Detect which cell encompasses the target text, then output its (X, Y) center coordinate. 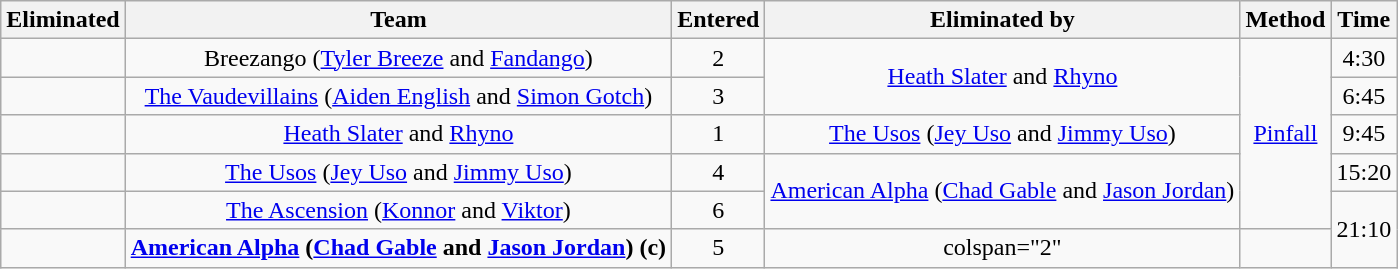
21:10 (1364, 229)
4 (718, 172)
2 (718, 58)
The Vaudevillains (Aiden English and Simon Gotch) (398, 96)
6:45 (1364, 96)
Time (1364, 20)
Method (1286, 20)
Eliminated (63, 20)
4:30 (1364, 58)
Pinfall (1286, 134)
9:45 (1364, 134)
Team (398, 20)
Entered (718, 20)
Breezango (Tyler Breeze and Fandango) (398, 58)
6 (718, 210)
1 (718, 134)
American Alpha (Chad Gable and Jason Jordan) (1002, 191)
3 (718, 96)
The Ascension (Konnor and Viktor) (398, 210)
American Alpha (Chad Gable and Jason Jordan) (c) (398, 248)
Eliminated by (1002, 20)
15:20 (1364, 172)
5 (718, 248)
colspan="2" (1002, 248)
